Extract the [X, Y] coordinate from the center of the cell holding the provided text.  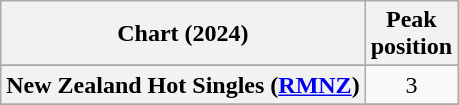
Peakposition [411, 34]
New Zealand Hot Singles (RMNZ) [183, 85]
Chart (2024) [183, 34]
3 [411, 85]
